Extract the [x, y] coordinate from the center of the cell holding the provided text.  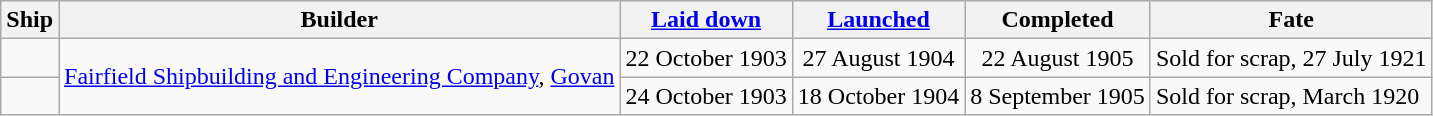
8 September 1905 [1058, 96]
18 October 1904 [878, 96]
Builder [340, 20]
Fate [1291, 20]
Completed [1058, 20]
Sold for scrap, March 1920 [1291, 96]
24 October 1903 [706, 96]
Launched [878, 20]
Laid down [706, 20]
22 August 1905 [1058, 58]
Ship [30, 20]
27 August 1904 [878, 58]
Fairfield Shipbuilding and Engineering Company, Govan [340, 77]
22 October 1903 [706, 58]
Sold for scrap, 27 July 1921 [1291, 58]
